Scan for the cell matching the given text and deliver its (x, y) coordinate at center. 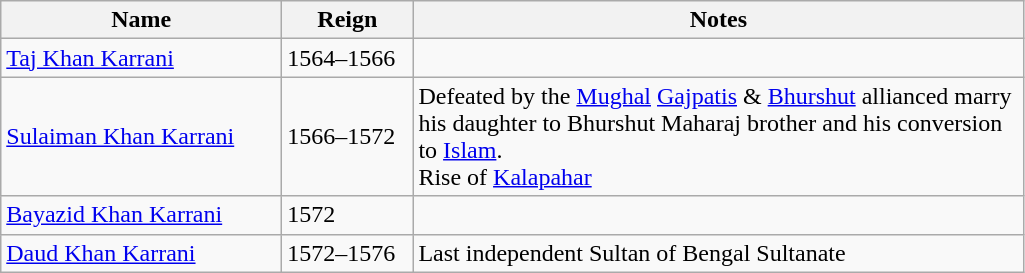
1572–1576 (348, 253)
Notes (718, 20)
Defeated by the Mughal Gajpatis & Bhurshut allianced marry his daughter to Bhurshut Maharaj brother and his conversion to Islam.Rise of Kalapahar (718, 136)
1564–1566 (348, 58)
Reign (348, 20)
Name (142, 20)
Bayazid Khan Karrani (142, 215)
1566–1572 (348, 136)
1572 (348, 215)
Last independent Sultan of Bengal Sultanate (718, 253)
Sulaiman Khan Karrani (142, 136)
Daud Khan Karrani (142, 253)
Taj Khan Karrani (142, 58)
